For the text-containing cell, return its midpoint in [x, y] coordinate format. 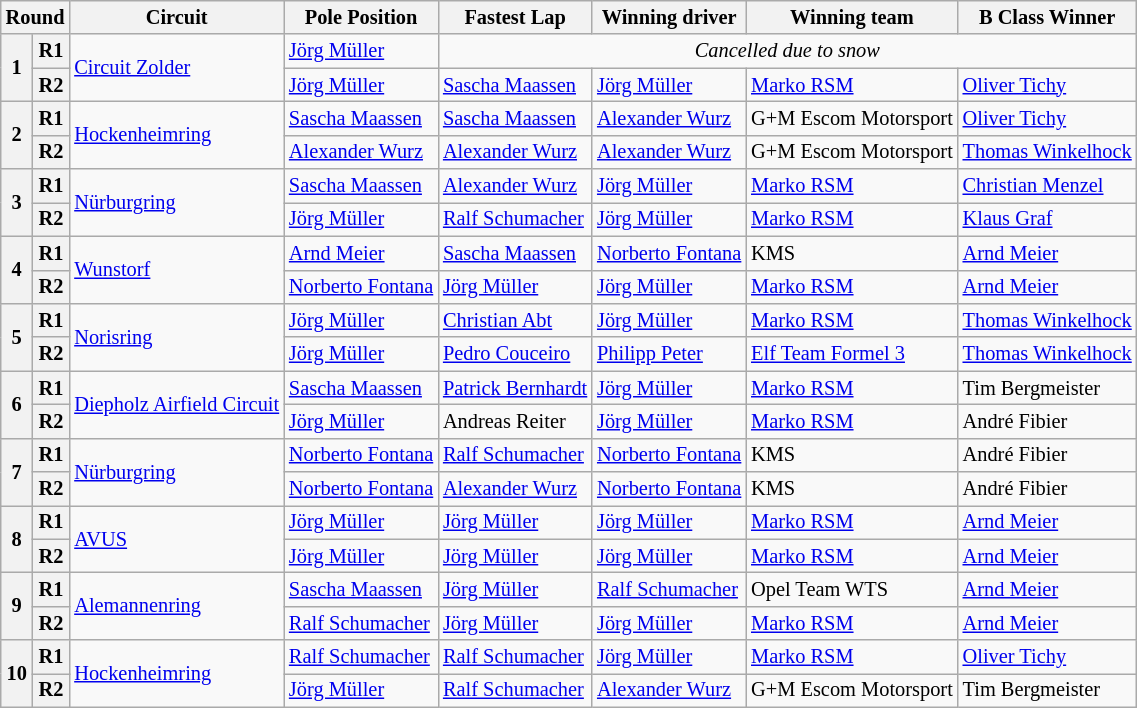
Andreas Reiter [515, 421]
3 [17, 202]
AVUS [176, 538]
Klaus Graf [1048, 219]
5 [17, 336]
Elf Team Formel 3 [852, 354]
Opel Team WTS [852, 589]
Winning team [852, 17]
7 [17, 472]
Winning driver [669, 17]
Christian Menzel [1048, 186]
Fastest Lap [515, 17]
10 [17, 674]
Norisring [176, 336]
Round [36, 17]
9 [17, 606]
Diepholz Airfield Circuit [176, 404]
8 [17, 538]
Alemannenring [176, 606]
2 [17, 134]
Circuit Zolder [176, 68]
Cancelled due to snow [788, 51]
Pole Position [361, 17]
4 [17, 270]
Circuit [176, 17]
Patrick Bernhardt [515, 388]
6 [17, 404]
Pedro Couceiro [515, 354]
B Class Winner [1048, 17]
Wunstorf [176, 270]
1 [17, 68]
Christian Abt [515, 320]
Philipp Peter [669, 354]
